Find where the given text appears and provide that cell's center as (x, y) coordinate. 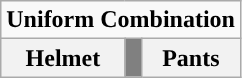
Uniform Combination (121, 20)
Helmet (63, 58)
Pants (190, 58)
